Identify which cell holds the provided text, then report its (X, Y) central coordinate. 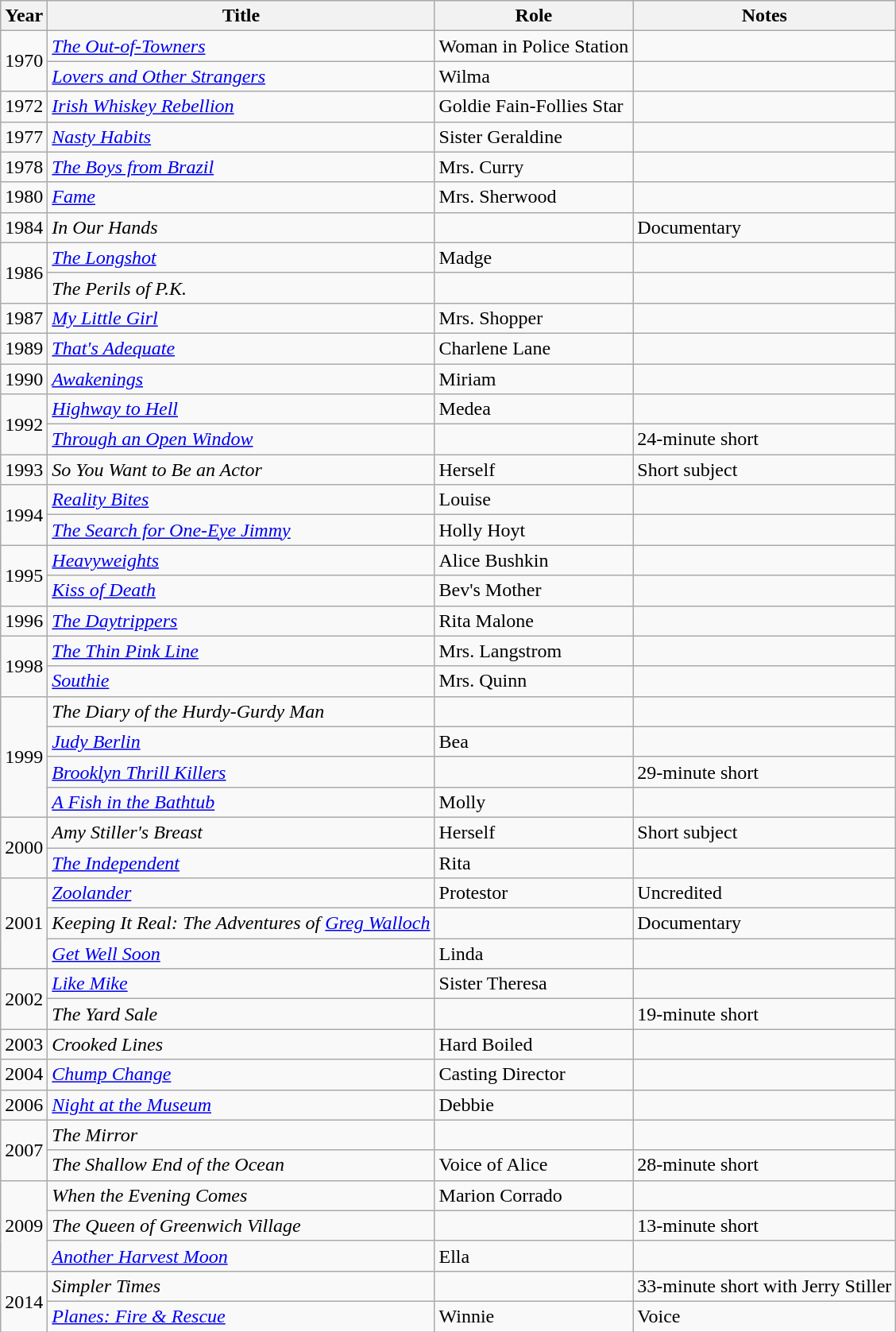
Medea (534, 409)
Mrs. Quinn (534, 681)
Louise (534, 500)
The Longshot (241, 257)
In Our Hands (241, 227)
Reality Bites (241, 500)
24-minute short (764, 439)
Alice Bushkin (534, 560)
1978 (24, 167)
19-minute short (764, 1014)
The Diary of the Hurdy-Gurdy Man (241, 711)
Winnie (534, 1316)
1992 (24, 424)
2007 (24, 1150)
Crooked Lines (241, 1044)
Miriam (534, 379)
28-minute short (764, 1165)
Bev's Mother (534, 590)
Irish Whiskey Rebellion (241, 106)
Like Mike (241, 984)
Bea (534, 742)
Role (534, 16)
Chump Change (241, 1075)
Uncredited (764, 893)
Simpler Times (241, 1286)
Casting Director (534, 1075)
The Thin Pink Line (241, 651)
A Fish in the Bathtub (241, 802)
1984 (24, 227)
Madge (534, 257)
29-minute short (764, 772)
Rita (534, 862)
Protestor (534, 893)
1995 (24, 575)
The Yard Sale (241, 1014)
Molly (534, 802)
Southie (241, 681)
Through an Open Window (241, 439)
Heavyweights (241, 560)
1980 (24, 197)
33-minute short with Jerry Stiller (764, 1286)
Judy Berlin (241, 742)
Amy Stiller's Breast (241, 832)
1990 (24, 379)
My Little Girl (241, 318)
Linda (534, 954)
The Out-of-Towners (241, 46)
1987 (24, 318)
2009 (24, 1226)
Planes: Fire & Rescue (241, 1316)
2002 (24, 999)
2000 (24, 847)
The Queen of Greenwich Village (241, 1226)
Title (241, 16)
Voice (764, 1316)
Lovers and Other Strangers (241, 76)
Zoolander (241, 893)
Sister Geraldine (534, 137)
1972 (24, 106)
Another Harvest Moon (241, 1256)
Voice of Alice (534, 1165)
Holly Hoyt (534, 530)
1999 (24, 757)
That's Adequate (241, 348)
Hard Boiled (534, 1044)
1970 (24, 61)
1989 (24, 348)
Night at the Museum (241, 1105)
Charlene Lane (534, 348)
1998 (24, 666)
The Independent (241, 862)
Mrs. Shopper (534, 318)
13-minute short (764, 1226)
The Search for One-Eye Jimmy (241, 530)
Mrs. Sherwood (534, 197)
Kiss of Death (241, 590)
Get Well Soon (241, 954)
2004 (24, 1075)
Highway to Hell (241, 409)
Notes (764, 16)
The Boys from Brazil (241, 167)
Mrs. Curry (534, 167)
Rita Malone (534, 621)
Goldie Fain-Follies Star (534, 106)
Sister Theresa (534, 984)
2003 (24, 1044)
Year (24, 16)
Awakenings (241, 379)
Fame (241, 197)
Woman in Police Station (534, 46)
Mrs. Langstrom (534, 651)
So You Want to Be an Actor (241, 470)
2006 (24, 1105)
Debbie (534, 1105)
Brooklyn Thrill Killers (241, 772)
The Perils of P.K. (241, 288)
The Daytrippers (241, 621)
Ella (534, 1256)
2001 (24, 923)
1996 (24, 621)
1977 (24, 137)
1993 (24, 470)
1994 (24, 515)
When the Evening Comes (241, 1195)
1986 (24, 273)
Nasty Habits (241, 137)
The Shallow End of the Ocean (241, 1165)
Marion Corrado (534, 1195)
Wilma (534, 76)
Keeping It Real: The Adventures of Greg Walloch (241, 923)
The Mirror (241, 1135)
2014 (24, 1301)
